Return the (x, y) coordinate for the center point of the cell that contains the specified text.  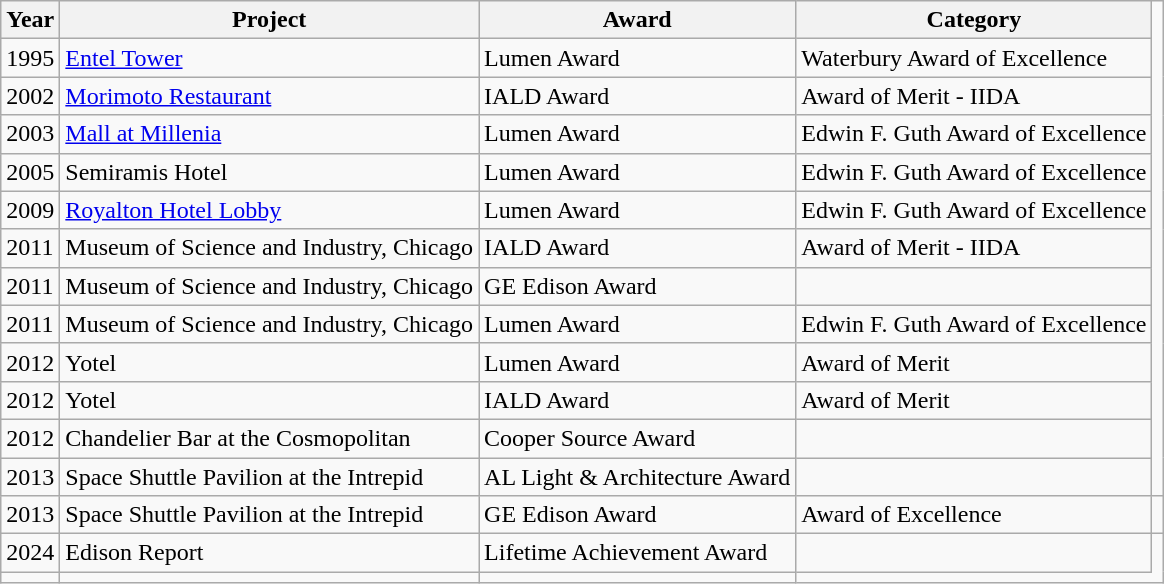
Award of Excellence (974, 515)
Semiramis Hotel (270, 172)
2003 (30, 134)
AL Light & Architecture Award (638, 477)
2024 (30, 553)
Entel Tower (270, 58)
Lifetime Achievement Award (638, 553)
Year (30, 20)
Waterbury Award of Excellence (974, 58)
Mall at Millenia (270, 134)
Project (270, 20)
Morimoto Restaurant (270, 96)
2005 (30, 172)
Edison Report (270, 553)
Cooper Source Award (638, 438)
1995 (30, 58)
Royalton Hotel Lobby (270, 210)
2009 (30, 210)
Award (638, 20)
2002 (30, 96)
Category (974, 20)
Chandelier Bar at the Cosmopolitan (270, 438)
